Detect which cell encompasses the target text, then output its [X, Y] center coordinate. 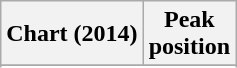
Peakposition [189, 34]
Chart (2014) [72, 34]
